Output the (X, Y) coordinate of the center of the cell containing the given text.  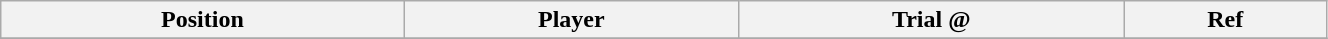
Ref (1225, 20)
Position (202, 20)
Player (571, 20)
Trial @ (931, 20)
